Pinpoint the cell where the given text exists, returning its [X, Y] midpoint coordinate. 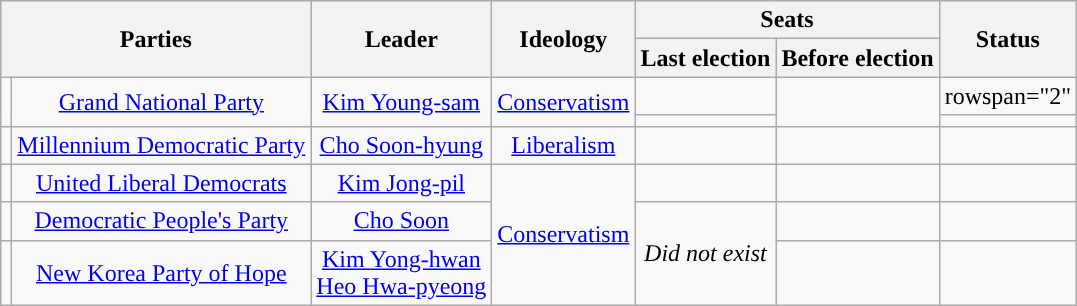
Grand National Party [162, 102]
Democratic People's Party [162, 221]
Seats [787, 20]
Status [1008, 39]
United Liberal Democrats [162, 183]
Liberalism [564, 145]
Millennium Democratic Party [162, 145]
Parties [156, 39]
Kim Jong-pil [402, 183]
Kim Yong-hwanHeo Hwa-pyeong [402, 272]
Did not exist [706, 254]
Before election [858, 58]
New Korea Party of Hope [162, 272]
Leader [402, 39]
Last election [706, 58]
Cho Soon [402, 221]
Kim Young-sam [402, 102]
Cho Soon-hyung [402, 145]
Ideology [564, 39]
rowspan="2" [1008, 96]
